Provide the [x, y] coordinate of the cell's center where the given text is located.  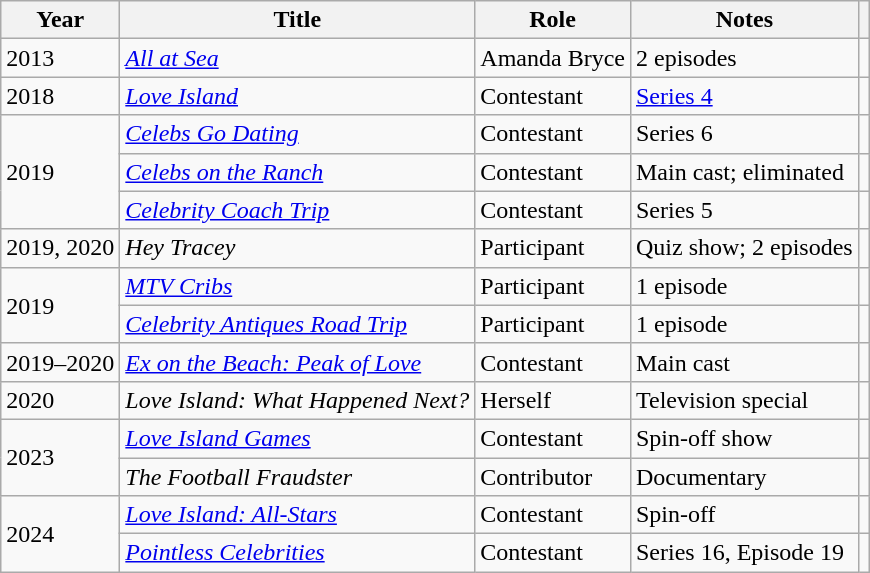
2023 [60, 457]
Role [553, 20]
Notes [744, 20]
Contributor [553, 477]
Ex on the Beach: Peak of Love [298, 362]
2019, 2020 [60, 248]
Series 4 [744, 96]
All at Sea [298, 58]
Celebs on the Ranch [298, 172]
2019–2020 [60, 362]
Amanda Bryce [553, 58]
2013 [60, 58]
Television special [744, 400]
Series 16, Episode 19 [744, 553]
Spin-off show [744, 438]
Main cast [744, 362]
Documentary [744, 477]
Spin-off [744, 515]
2024 [60, 534]
Celebrity Antiques Road Trip [298, 324]
Love Island: What Happened Next? [298, 400]
2020 [60, 400]
Celebs Go Dating [298, 134]
Celebrity Coach Trip [298, 210]
Love Island Games [298, 438]
Main cast; eliminated [744, 172]
MTV Cribs [298, 286]
Series 6 [744, 134]
2018 [60, 96]
Love Island [298, 96]
Series 5 [744, 210]
2 episodes [744, 58]
Year [60, 20]
The Football Fraudster [298, 477]
Herself [553, 400]
Hey Tracey [298, 248]
Pointless Celebrities [298, 553]
Quiz show; 2 episodes [744, 248]
Title [298, 20]
Love Island: All-Stars [298, 515]
